Return the (X, Y) coordinate for the center point of the cell that contains the specified text.  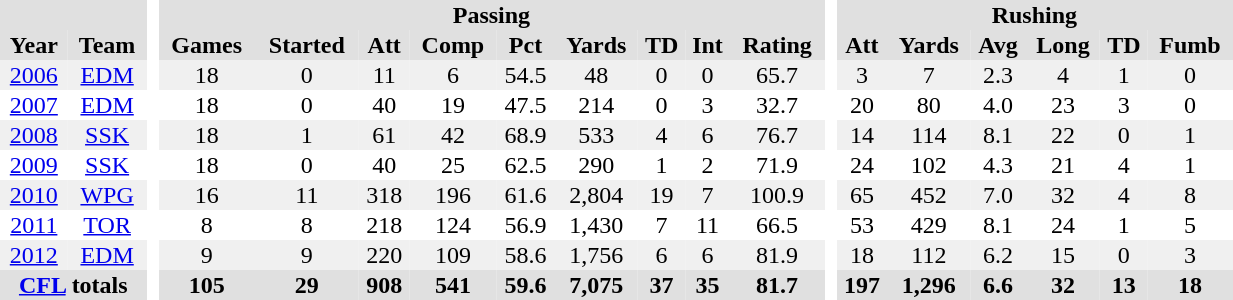
65 (862, 195)
80 (928, 105)
5 (1190, 225)
13 (1124, 285)
4.3 (998, 165)
23 (1063, 105)
53 (862, 225)
20 (862, 105)
2008 (34, 135)
76.7 (778, 135)
112 (928, 255)
Long (1063, 45)
197 (862, 285)
1,756 (596, 255)
429 (928, 225)
62.5 (526, 165)
37 (662, 285)
61.6 (526, 195)
56.9 (526, 225)
Passing (491, 15)
102 (928, 165)
16 (206, 195)
48 (596, 75)
Rushing (1034, 15)
61 (384, 135)
290 (596, 165)
1,296 (928, 285)
214 (596, 105)
2012 (34, 255)
6.6 (998, 285)
Int (707, 45)
196 (453, 195)
2007 (34, 105)
2010 (34, 195)
Started (307, 45)
541 (453, 285)
81.9 (778, 255)
42 (453, 135)
22 (1063, 135)
Avg (998, 45)
6.2 (998, 255)
14 (862, 135)
TOR (108, 225)
2,804 (596, 195)
Rating (778, 45)
Comp (453, 45)
71.9 (778, 165)
7.0 (998, 195)
7,075 (596, 285)
58.6 (526, 255)
2011 (34, 225)
25 (453, 165)
CFL totals (74, 285)
Year (34, 45)
29 (307, 285)
54.5 (526, 75)
2006 (34, 75)
908 (384, 285)
452 (928, 195)
533 (596, 135)
100.9 (778, 195)
220 (384, 255)
66.5 (778, 225)
WPG (108, 195)
114 (928, 135)
47.5 (526, 105)
1,430 (596, 225)
Fumb (1190, 45)
4.0 (998, 105)
2.3 (998, 75)
Team (108, 45)
318 (384, 195)
109 (453, 255)
65.7 (778, 75)
68.9 (526, 135)
21 (1063, 165)
81.7 (778, 285)
Games (206, 45)
35 (707, 285)
15 (1063, 255)
32.7 (778, 105)
105 (206, 285)
124 (453, 225)
2 (707, 165)
59.6 (526, 285)
2009 (34, 165)
218 (384, 225)
Pct (526, 45)
